Return (x, y) of the center of cell containing provided text 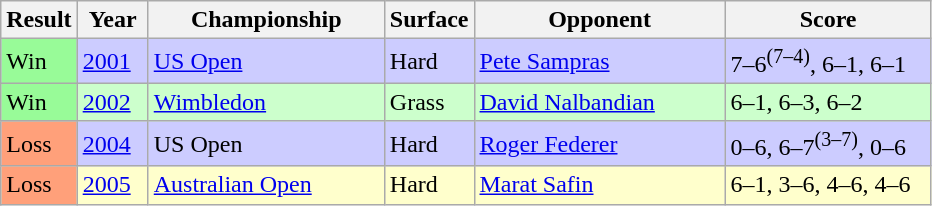
Opponent (600, 20)
Roger Federer (600, 144)
2004 (112, 144)
Year (112, 20)
0–6, 6–7(3–7), 0–6 (828, 144)
Score (828, 20)
Australian Open (266, 185)
David Nalbandian (600, 102)
6–1, 6–3, 6–2 (828, 102)
Championship (266, 20)
2005 (112, 185)
Pete Sampras (600, 62)
2002 (112, 102)
Result (39, 20)
Marat Safin (600, 185)
7–6(7–4), 6–1, 6–1 (828, 62)
Surface (429, 20)
Grass (429, 102)
2001 (112, 62)
6–1, 3–6, 4–6, 4–6 (828, 185)
Wimbledon (266, 102)
